Return the (x, y) coordinate for the center point of the cell that contains the specified text.  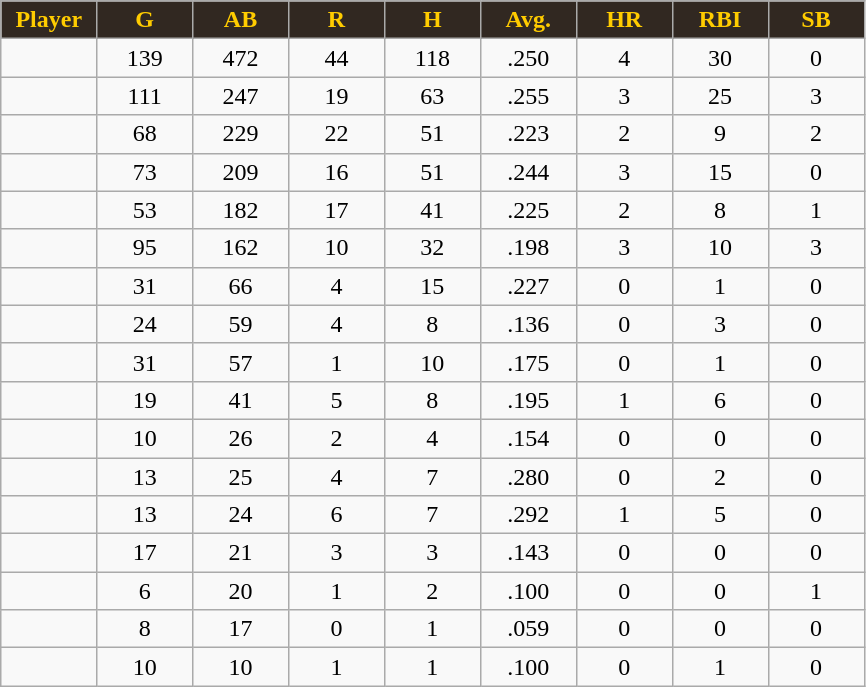
.198 (528, 248)
.225 (528, 210)
HR (624, 20)
20 (241, 591)
73 (145, 172)
22 (336, 134)
63 (432, 96)
162 (241, 248)
209 (241, 172)
.136 (528, 324)
.244 (528, 172)
.223 (528, 134)
.227 (528, 286)
118 (432, 58)
182 (241, 210)
SB (816, 20)
229 (241, 134)
26 (241, 438)
247 (241, 96)
472 (241, 58)
21 (241, 553)
111 (145, 96)
.154 (528, 438)
Player (49, 20)
.250 (528, 58)
95 (145, 248)
32 (432, 248)
H (432, 20)
53 (145, 210)
139 (145, 58)
G (145, 20)
.175 (528, 362)
44 (336, 58)
R (336, 20)
.059 (528, 629)
.280 (528, 477)
.255 (528, 96)
16 (336, 172)
9 (720, 134)
66 (241, 286)
.143 (528, 553)
AB (241, 20)
30 (720, 58)
57 (241, 362)
59 (241, 324)
.292 (528, 515)
.195 (528, 400)
Avg. (528, 20)
68 (145, 134)
RBI (720, 20)
